Pinpoint the cell where the given text exists, returning its [X, Y] midpoint coordinate. 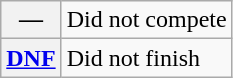
Did not finish [146, 58]
— [31, 20]
DNF [31, 58]
Did not compete [146, 20]
